Detect which cell encompasses the target text, then output its (x, y) center coordinate. 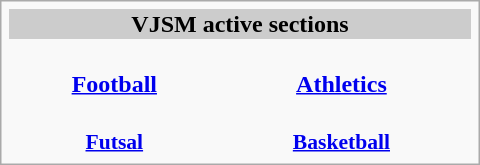
VJSM active sections (240, 24)
Athletics (341, 70)
Futsal (114, 129)
Basketball (341, 129)
Football (114, 70)
